Output the (x, y) coordinate of the center of the cell containing the given text.  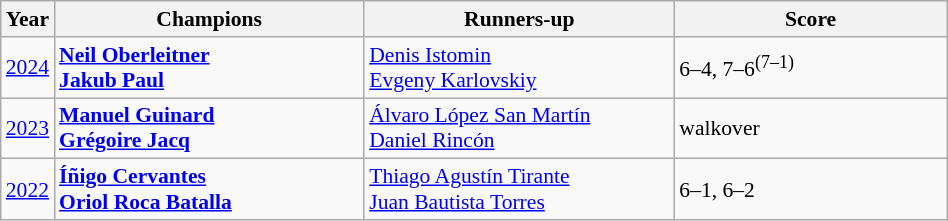
Álvaro López San Martín Daniel Rincón (519, 128)
Neil Oberleitner Jakub Paul (209, 68)
2024 (28, 68)
Denis Istomin Evgeny Karlovskiy (519, 68)
2022 (28, 190)
Year (28, 19)
6–4, 7–6(7–1) (810, 68)
walkover (810, 128)
6–1, 6–2 (810, 190)
Champions (209, 19)
Runners-up (519, 19)
Manuel Guinard Grégoire Jacq (209, 128)
2023 (28, 128)
Thiago Agustín Tirante Juan Bautista Torres (519, 190)
Score (810, 19)
Íñigo Cervantes Oriol Roca Batalla (209, 190)
